Determine the [x, y] coordinate at the center of the cell enclosing the given text.  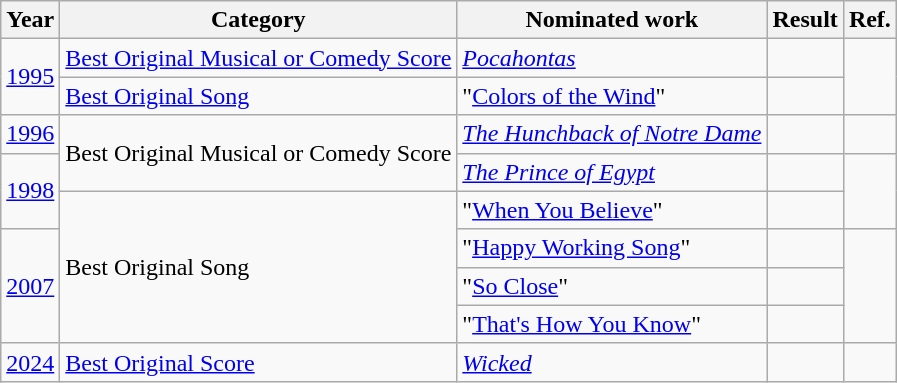
Wicked [612, 362]
Nominated work [612, 20]
Pocahontas [612, 58]
2007 [30, 286]
"Colors of the Wind" [612, 96]
Result [805, 20]
"So Close" [612, 286]
The Hunchback of Notre Dame [612, 134]
Best Original Score [258, 362]
2024 [30, 362]
The Prince of Egypt [612, 172]
Category [258, 20]
1998 [30, 191]
"When You Believe" [612, 210]
"Happy Working Song" [612, 248]
Year [30, 20]
Ref. [870, 20]
1996 [30, 134]
1995 [30, 77]
"That's How You Know" [612, 324]
